Return [X, Y] of the center of cell containing provided text 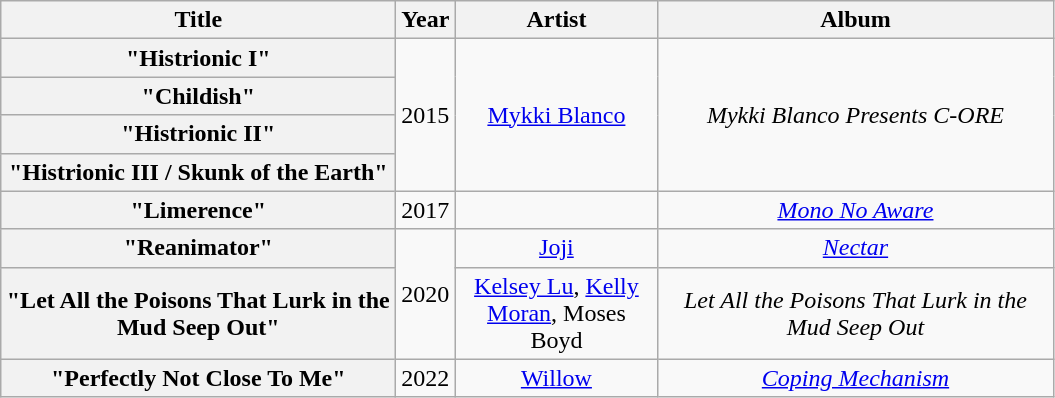
Album [856, 20]
Coping Mechanism [856, 378]
Year [426, 20]
Joji [556, 248]
Let All the Poisons That Lurk in the Mud Seep Out [856, 313]
Mykki Blanco [556, 115]
Artist [556, 20]
Willow [556, 378]
"Histrionic I" [198, 58]
2020 [426, 294]
"Childish" [198, 96]
2015 [426, 115]
"Histrionic II" [198, 134]
Title [198, 20]
Nectar [856, 248]
"Limerence" [198, 210]
2022 [426, 378]
"Let All the Poisons That Lurk in the Mud Seep Out" [198, 313]
Mykki Blanco Presents C-ORE [856, 115]
Mono No Aware [856, 210]
"Reanimator" [198, 248]
"Histrionic III / Skunk of the Earth" [198, 172]
Kelsey Lu, Kelly Moran, Moses Boyd [556, 313]
2017 [426, 210]
"Perfectly Not Close To Me" [198, 378]
